Scan for the cell matching the given text and deliver its (X, Y) coordinate at center. 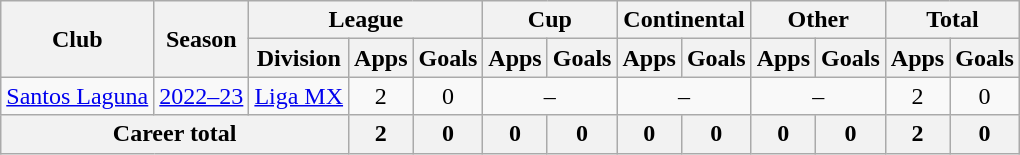
Other (818, 20)
Cup (550, 20)
Season (202, 39)
Division (299, 58)
Club (78, 39)
Santos Laguna (78, 96)
Total (952, 20)
Career total (175, 134)
2022–23 (202, 96)
League (366, 20)
Liga MX (299, 96)
Continental (684, 20)
